Detect which cell encompasses the target text, then output its (X, Y) center coordinate. 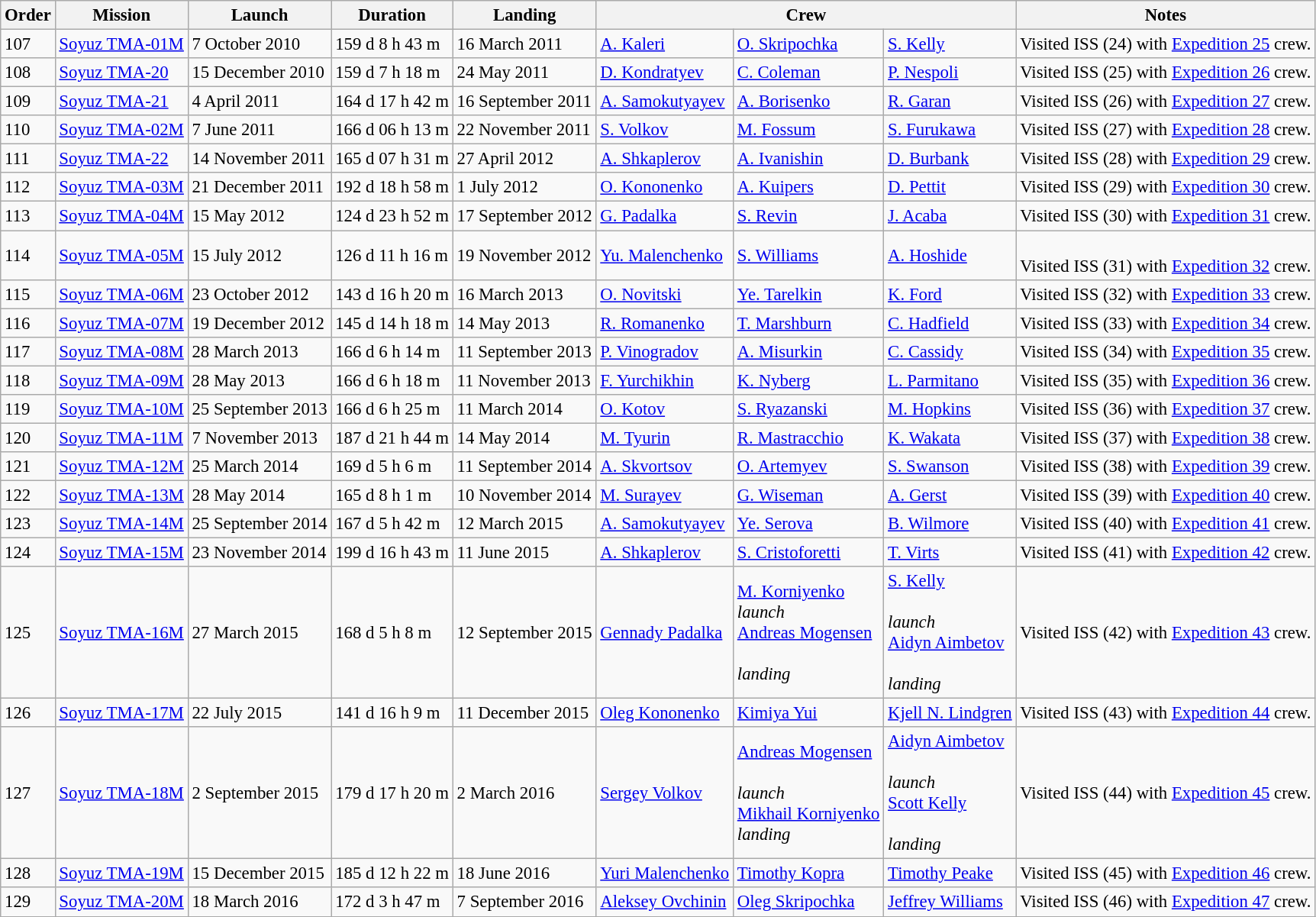
114 (27, 255)
S. Swanson (950, 467)
S. Revin (809, 216)
Aidyn AimbetovlaunchScott Kellylanding (950, 793)
Visited ISS (25) with Expedition 26 crew. (1166, 73)
B. Wilmore (950, 524)
166 d 6 h 18 m (392, 380)
Visited ISS (42) with Expedition 43 crew. (1166, 632)
124 d 23 h 52 m (392, 216)
S. Ryazanski (809, 409)
14 November 2011 (260, 159)
28 March 2013 (260, 351)
Duration (392, 15)
C. Coleman (809, 73)
121 (27, 467)
24 May 2011 (524, 73)
7 November 2013 (260, 438)
Visited ISS (37) with Expedition 38 crew. (1166, 438)
166 d 6 h 25 m (392, 409)
199 d 16 h 43 m (392, 553)
F. Yurchikhin (665, 380)
K. Wakata (950, 438)
19 November 2012 (524, 255)
T. Virts (950, 553)
187 d 21 h 44 m (392, 438)
11 June 2015 (524, 553)
120 (27, 438)
Visited ISS (36) with Expedition 37 crew. (1166, 409)
Soyuz TMA-09M (121, 380)
1 July 2012 (524, 187)
Soyuz TMA-12M (121, 467)
15 December 2015 (260, 873)
Order (27, 15)
18 March 2016 (260, 902)
Launch (260, 15)
D. Pettit (950, 187)
126 (27, 713)
2 September 2015 (260, 793)
172 d 3 h 47 m (392, 902)
124 (27, 553)
P. Nespoli (950, 73)
22 November 2011 (524, 130)
Visited ISS (44) with Expedition 45 crew. (1166, 793)
21 December 2011 (260, 187)
126 d 11 h 16 m (392, 255)
Landing (524, 15)
Ye. Tarelkin (809, 294)
122 (27, 495)
117 (27, 351)
T. Marshburn (809, 323)
17 September 2012 (524, 216)
Visited ISS (46) with Expedition 47 crew. (1166, 902)
Soyuz TMA-05M (121, 255)
Visited ISS (31) with Expedition 32 crew. (1166, 255)
Visited ISS (30) with Expedition 31 crew. (1166, 216)
Mission (121, 15)
Kjell N. Lindgren (950, 713)
Visited ISS (29) with Expedition 30 crew. (1166, 187)
11 November 2013 (524, 380)
16 March 2011 (524, 44)
16 March 2013 (524, 294)
O. Novitski (665, 294)
166 d 6 h 14 m (392, 351)
118 (27, 380)
111 (27, 159)
Visited ISS (38) with Expedition 39 crew. (1166, 467)
15 July 2012 (260, 255)
O. Kotov (665, 409)
167 d 5 h 42 m (392, 524)
Notes (1166, 15)
C. Cassidy (950, 351)
169 d 5 h 6 m (392, 467)
Soyuz TMA-10M (121, 409)
141 d 16 h 9 m (392, 713)
165 d 8 h 1 m (392, 495)
Visited ISS (32) with Expedition 33 crew. (1166, 294)
4 April 2011 (260, 102)
S. KellylaunchAidyn Aimbetovlanding (950, 632)
116 (27, 323)
Soyuz TMA-18M (121, 793)
Soyuz TMA-22 (121, 159)
Soyuz TMA-06M (121, 294)
Visited ISS (39) with Expedition 40 crew. (1166, 495)
10 November 2014 (524, 495)
7 October 2010 (260, 44)
R. Mastracchio (809, 438)
11 March 2014 (524, 409)
14 May 2013 (524, 323)
25 September 2014 (260, 524)
S. Volkov (665, 130)
22 July 2015 (260, 713)
159 d 7 h 18 m (392, 73)
127 (27, 793)
11 December 2015 (524, 713)
Soyuz TMA-08M (121, 351)
Visited ISS (45) with Expedition 46 crew. (1166, 873)
11 September 2013 (524, 351)
2 March 2016 (524, 793)
Visited ISS (40) with Expedition 41 crew. (1166, 524)
15 May 2012 (260, 216)
Soyuz TMA-01M (121, 44)
Visited ISS (24) with Expedition 25 crew. (1166, 44)
M. KorniyenkolaunchAndreas Mogensenlanding (809, 632)
Crew (806, 15)
113 (27, 216)
Visited ISS (26) with Expedition 27 crew. (1166, 102)
Sergey Volkov (665, 793)
Soyuz TMA-14M (121, 524)
25 September 2013 (260, 409)
129 (27, 902)
R. Romanenko (665, 323)
110 (27, 130)
27 March 2015 (260, 632)
14 May 2014 (524, 438)
7 June 2011 (260, 130)
P. Vinogradov (665, 351)
11 September 2014 (524, 467)
Visited ISS (43) with Expedition 44 crew. (1166, 713)
166 d 06 h 13 m (392, 130)
109 (27, 102)
Soyuz TMA-15M (121, 553)
S. Williams (809, 255)
Timothy Kopra (809, 873)
O. Kononenko (665, 187)
Yu. Malenchenko (665, 255)
S. Cristoforetti (809, 553)
G. Wiseman (809, 495)
A. Ivanishin (809, 159)
Oleg Skripochka (809, 902)
Soyuz TMA-13M (121, 495)
Soyuz TMA-20M (121, 902)
27 April 2012 (524, 159)
Soyuz TMA-02M (121, 130)
K. Nyberg (809, 380)
185 d 12 h 22 m (392, 873)
Oleg Kononenko (665, 713)
A. Misurkin (809, 351)
192 d 18 h 58 m (392, 187)
119 (27, 409)
S. Kelly (950, 44)
Visited ISS (41) with Expedition 42 crew. (1166, 553)
Soyuz TMA-16M (121, 632)
12 March 2015 (524, 524)
12 September 2015 (524, 632)
Soyuz TMA-19M (121, 873)
145 d 14 h 18 m (392, 323)
168 d 5 h 8 m (392, 632)
A. Skvortsov (665, 467)
Soyuz TMA-07M (121, 323)
164 d 17 h 42 m (392, 102)
A. Hoshide (950, 255)
Visited ISS (34) with Expedition 35 crew. (1166, 351)
M. Tyurin (665, 438)
15 December 2010 (260, 73)
28 May 2013 (260, 380)
125 (27, 632)
Gennady Padalka (665, 632)
A. Kuipers (809, 187)
115 (27, 294)
L. Parmitano (950, 380)
G. Padalka (665, 216)
C. Hadfield (950, 323)
128 (27, 873)
Visited ISS (28) with Expedition 29 crew. (1166, 159)
23 October 2012 (260, 294)
M. Fossum (809, 130)
Visited ISS (35) with Expedition 36 crew. (1166, 380)
179 d 17 h 20 m (392, 793)
Timothy Peake (950, 873)
O. Skripochka (809, 44)
16 September 2011 (524, 102)
R. Garan (950, 102)
K. Ford (950, 294)
A. Kaleri (665, 44)
M. Surayev (665, 495)
7 September 2016 (524, 902)
143 d 16 h 20 m (392, 294)
123 (27, 524)
A. Borisenko (809, 102)
Andreas MogensenlaunchMikhail Korniyenkolanding (809, 793)
23 November 2014 (260, 553)
J. Acaba (950, 216)
Ye. Serova (809, 524)
Aleksey Ovchinin (665, 902)
Soyuz TMA-03M (121, 187)
Visited ISS (33) with Expedition 34 crew. (1166, 323)
Soyuz TMA-11M (121, 438)
108 (27, 73)
M. Hopkins (950, 409)
Jeffrey Williams (950, 902)
112 (27, 187)
Soyuz TMA-21 (121, 102)
Soyuz TMA-04M (121, 216)
18 June 2016 (524, 873)
D. Kondratyev (665, 73)
Visited ISS (27) with Expedition 28 crew. (1166, 130)
Soyuz TMA-17M (121, 713)
Soyuz TMA-20 (121, 73)
S. Furukawa (950, 130)
107 (27, 44)
Kimiya Yui (809, 713)
D. Burbank (950, 159)
159 d 8 h 43 m (392, 44)
O. Artemyev (809, 467)
28 May 2014 (260, 495)
A. Gerst (950, 495)
Yuri Malenchenko (665, 873)
25 March 2014 (260, 467)
165 d 07 h 31 m (392, 159)
19 December 2012 (260, 323)
